Output the (x, y) coordinate of the center of the cell containing the given text.  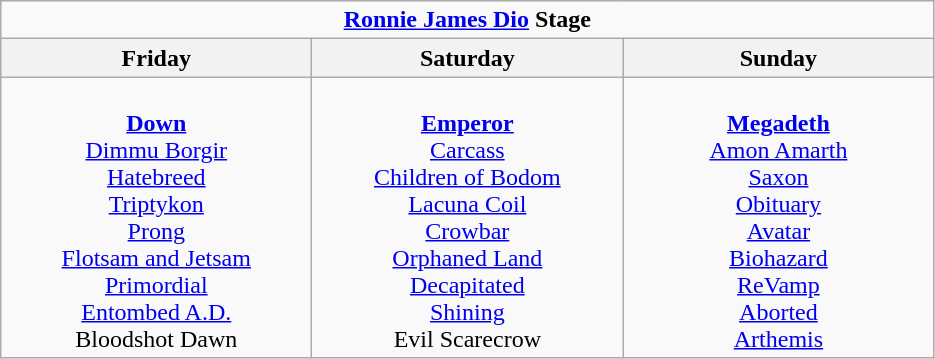
Ronnie James Dio Stage (468, 20)
Sunday (778, 58)
Emperor Carcass Children of Bodom Lacuna Coil Crowbar Orphaned Land Decapitated Shining Evil Scarecrow (468, 218)
Saturday (468, 58)
Down Dimmu Borgir Hatebreed Triptykon Prong Flotsam and Jetsam Primordial Entombed A.D. Bloodshot Dawn (156, 218)
Megadeth Amon Amarth Saxon Obituary Avatar Biohazard ReVamp Aborted Arthemis (778, 218)
Friday (156, 58)
